Output the (X, Y) coordinate of the center of the cell containing the given text.  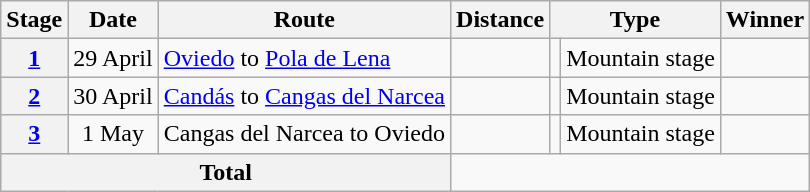
3 (34, 134)
Total (226, 172)
Date (113, 20)
Stage (34, 20)
1 (34, 58)
Distance (500, 20)
2 (34, 96)
30 April (113, 96)
Candás to Cangas del Narcea (304, 96)
Winner (764, 20)
Type (636, 20)
Oviedo to Pola de Lena (304, 58)
Route (304, 20)
Cangas del Narcea to Oviedo (304, 134)
1 May (113, 134)
29 April (113, 58)
